Capture the cell that displays the provided text and extract its [x, y] central coordinate. 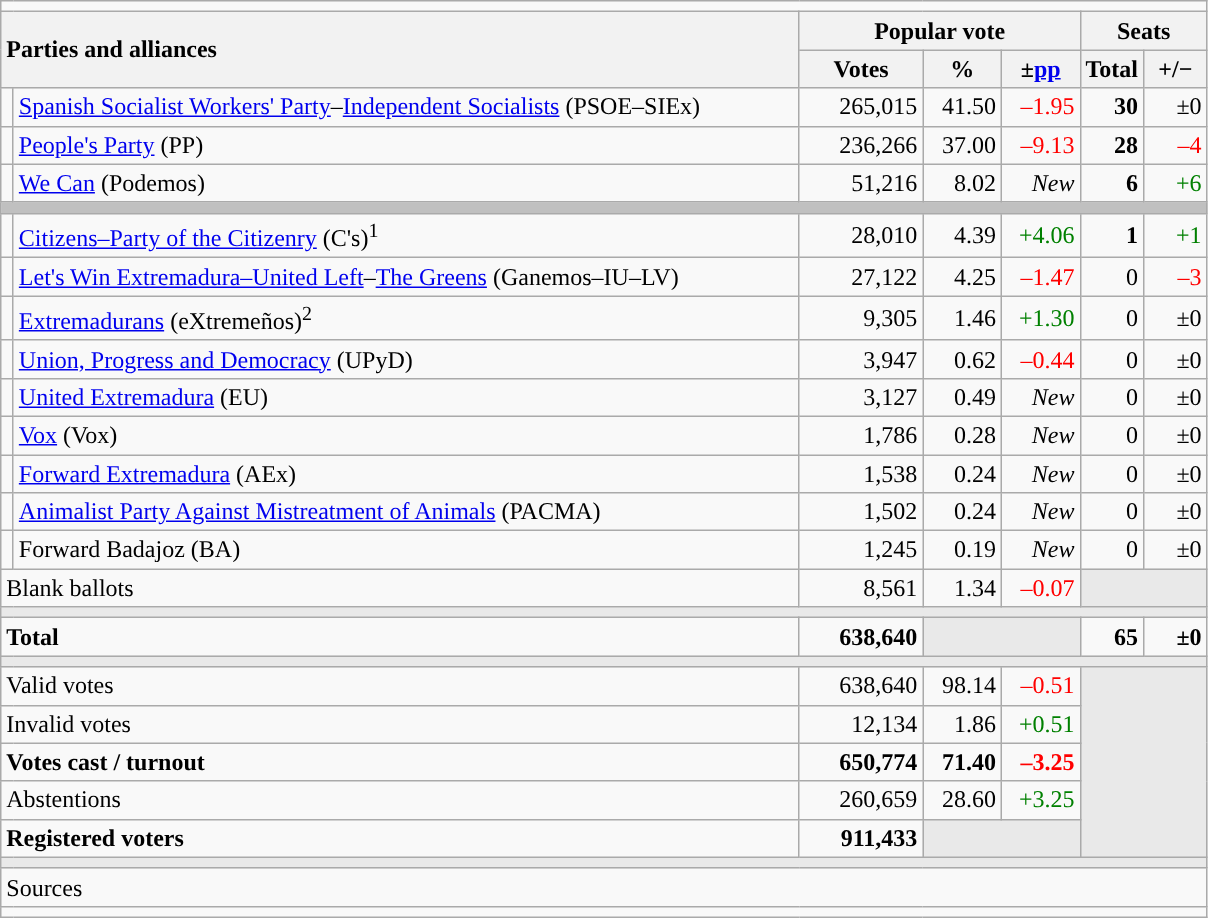
1.86 [962, 724]
We Can (Podemos) [406, 183]
–1.47 [1040, 277]
1,538 [861, 474]
28 [1112, 145]
37.00 [962, 145]
Vox (Vox) [406, 435]
Forward Extremadura (AEx) [406, 474]
65 [1112, 637]
Valid votes [400, 686]
0.49 [962, 397]
Union, Progress and Democracy (UPyD) [406, 359]
Citizens–Party of the Citizenry (C's)1 [406, 236]
Votes cast / turnout [400, 762]
71.40 [962, 762]
28,010 [861, 236]
+4.06 [1040, 236]
4.25 [962, 277]
% [962, 69]
27,122 [861, 277]
–0.44 [1040, 359]
–0.51 [1040, 686]
Seats [1144, 31]
+0.51 [1040, 724]
0.28 [962, 435]
Forward Badajoz (BA) [406, 550]
30 [1112, 107]
Spanish Socialist Workers' Party–Independent Socialists (PSOE–SIEx) [406, 107]
1,786 [861, 435]
911,433 [861, 838]
+/− [1176, 69]
+1 [1176, 236]
Parties and alliances [400, 50]
51,216 [861, 183]
1.46 [962, 318]
8.02 [962, 183]
260,659 [861, 800]
+6 [1176, 183]
+3.25 [1040, 800]
Votes [861, 69]
Abstentions [400, 800]
650,774 [861, 762]
Invalid votes [400, 724]
Let's Win Extremadura–United Left–The Greens (Ganemos–IU–LV) [406, 277]
1,502 [861, 512]
–4 [1176, 145]
–9.13 [1040, 145]
98.14 [962, 686]
4.39 [962, 236]
265,015 [861, 107]
28.60 [962, 800]
–3.25 [1040, 762]
1.34 [962, 588]
236,266 [861, 145]
United Extremadura (EU) [406, 397]
0.19 [962, 550]
41.50 [962, 107]
Extremadurans (eXtremeños)2 [406, 318]
–1.95 [1040, 107]
+1.30 [1040, 318]
9,305 [861, 318]
–3 [1176, 277]
±pp [1040, 69]
People's Party (PP) [406, 145]
Popular vote [940, 31]
1 [1112, 236]
Blank ballots [400, 588]
3,127 [861, 397]
Registered voters [400, 838]
1,245 [861, 550]
8,561 [861, 588]
3,947 [861, 359]
Sources [604, 887]
–0.07 [1040, 588]
12,134 [861, 724]
6 [1112, 183]
0.62 [962, 359]
Animalist Party Against Mistreatment of Animals (PACMA) [406, 512]
